Locate the cell with the specified text and output its (X, Y) center coordinate. 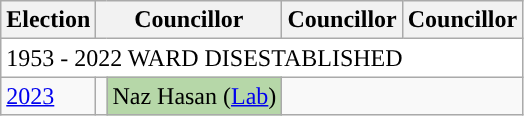
Election (48, 20)
2023 (48, 96)
1953 - 2022 WARD DISESTABLISHED (262, 58)
Naz Hasan (Lab) (194, 96)
